Output the [X, Y] coordinate of the center of the cell containing the given text.  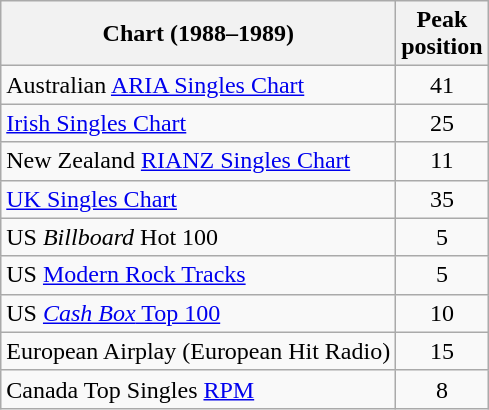
New Zealand RIANZ Singles Chart [198, 161]
25 [442, 123]
8 [442, 389]
41 [442, 85]
Irish Singles Chart [198, 123]
Canada Top Singles RPM [198, 389]
UK Singles Chart [198, 199]
Peakposition [442, 34]
Chart (1988–1989) [198, 34]
10 [442, 313]
US Modern Rock Tracks [198, 275]
11 [442, 161]
15 [442, 351]
European Airplay (European Hit Radio) [198, 351]
Australian ARIA Singles Chart [198, 85]
35 [442, 199]
US Cash Box Top 100 [198, 313]
US Billboard Hot 100 [198, 237]
